Pinpoint the cell where the given text exists, returning its (X, Y) midpoint coordinate. 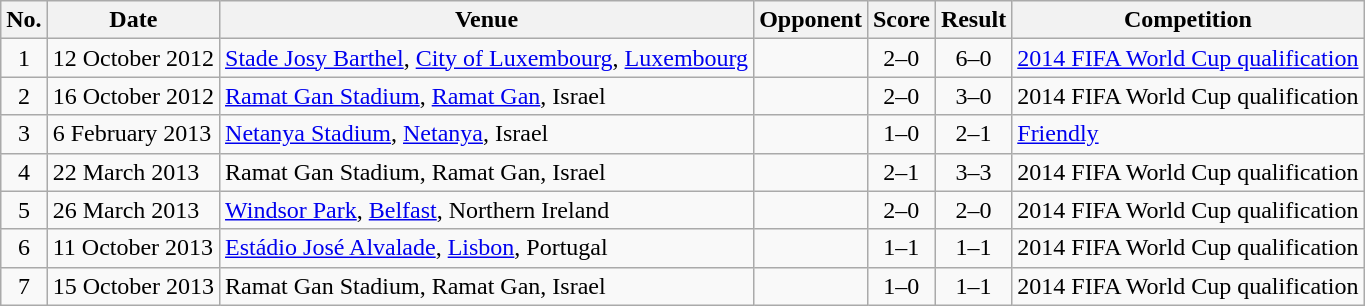
6 February 2013 (133, 134)
3–3 (973, 172)
3 (24, 134)
4 (24, 172)
Friendly (1188, 134)
Netanya Stadium, Netanya, Israel (487, 134)
5 (24, 210)
No. (24, 20)
6 (24, 248)
16 October 2012 (133, 96)
Result (973, 20)
Venue (487, 20)
22 March 2013 (133, 172)
Score (901, 20)
Date (133, 20)
Estádio José Alvalade, Lisbon, Portugal (487, 248)
7 (24, 286)
Windsor Park, Belfast, Northern Ireland (487, 210)
15 October 2013 (133, 286)
6–0 (973, 58)
1 (24, 58)
11 October 2013 (133, 248)
Stade Josy Barthel, City of Luxembourg, Luxembourg (487, 58)
12 October 2012 (133, 58)
26 March 2013 (133, 210)
Opponent (811, 20)
2 (24, 96)
3–0 (973, 96)
Competition (1188, 20)
